Provide the [x, y] coordinate of the cell's center where the given text is located.  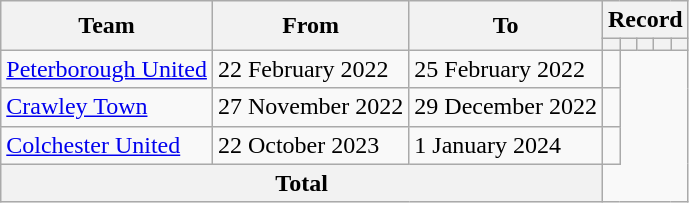
From [310, 26]
27 November 2022 [310, 107]
Colchester United [107, 145]
29 December 2022 [506, 107]
Peterborough United [107, 69]
Team [107, 26]
25 February 2022 [506, 69]
Record [645, 20]
Crawley Town [107, 107]
Total [302, 183]
22 February 2022 [310, 69]
To [506, 26]
1 January 2024 [506, 145]
22 October 2023 [310, 145]
